Scan for the cell matching the given text and deliver its (X, Y) coordinate at center. 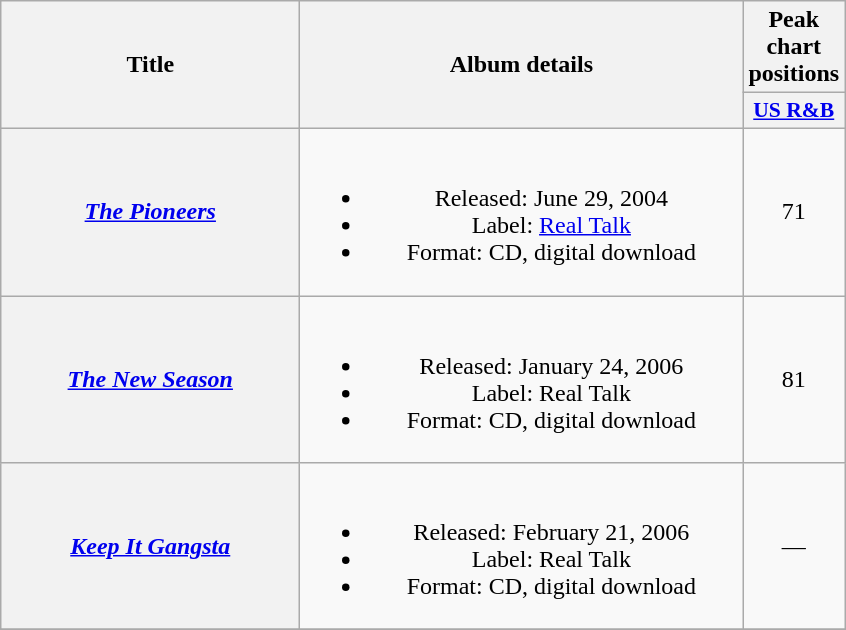
The Pioneers (150, 212)
Title (150, 65)
Keep It Gangsta (150, 546)
— (794, 546)
The New Season (150, 380)
Released: February 21, 2006Label: Real TalkFormat: CD, digital download (522, 546)
81 (794, 380)
US R&B (794, 111)
71 (794, 212)
Released: June 29, 2004Label: Real TalkFormat: CD, digital download (522, 212)
Album details (522, 65)
Released: January 24, 2006Label: Real TalkFormat: CD, digital download (522, 380)
Peak chart positions (794, 47)
